Extract the [x, y] coordinate from the center of the cell holding the provided text.  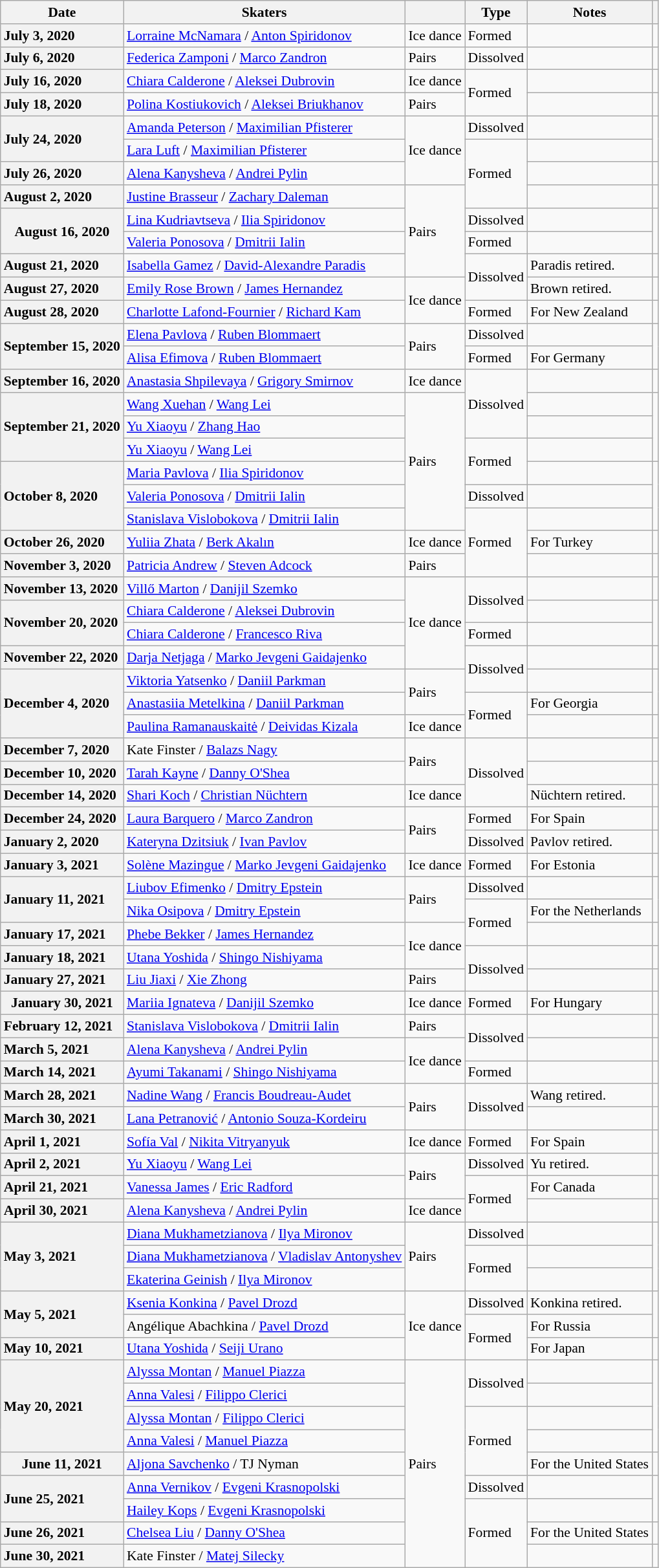
May 10, 2021 [62, 1349]
Notes [590, 12]
January 3, 2021 [62, 865]
Darja Netjaga / Marko Jevgeni Gaidajenko [264, 658]
September 16, 2020 [62, 381]
Anna Valesi / Manuel Piazza [264, 1441]
Kate Finster / Balazs Nagy [264, 750]
Angélique Abachkina / Pavel Drozd [264, 1326]
January 30, 2021 [62, 1003]
Anastasia Shpilevaya / Grigory Smirnov [264, 381]
Federica Zamponi / Marco Zandron [264, 58]
July 3, 2020 [62, 36]
Villő Marton / Danijil Szemko [264, 589]
Type [496, 12]
Aljona Savchenko / TJ Nyman [264, 1465]
December 24, 2020 [62, 819]
For New Zealand [590, 312]
Pavlov retired. [590, 842]
For Japan [590, 1349]
Lorraine McNamara / Anton Spiridonov [264, 36]
Elena Pavlova / Ruben Blommaert [264, 335]
May 3, 2021 [62, 1256]
Skaters [264, 12]
April 30, 2021 [62, 1211]
Vanessa James / Eric Radford [264, 1188]
December 4, 2020 [62, 704]
March 30, 2021 [62, 1118]
Amanda Peterson / Maximilian Pfisterer [264, 127]
Charlotte Lafond-Fournier / Richard Kam [264, 312]
Anna Vernikov / Evgeni Krasnopolski [264, 1487]
July 26, 2020 [62, 174]
For Germany [590, 358]
July 18, 2020 [62, 105]
For Turkey [590, 543]
Laura Barquero / Marco Zandron [264, 819]
June 26, 2021 [62, 1533]
For Estonia [590, 865]
Solène Mazingue / Marko Jevgeni Gaidajenko [264, 865]
Viktoria Yatsenko / Daniil Parkman [264, 681]
August 21, 2020 [62, 266]
May 20, 2021 [62, 1406]
Yu retired. [590, 1164]
August 28, 2020 [62, 312]
January 2, 2020 [62, 842]
Paradis retired. [590, 266]
Lana Petranović / Antonio Souza-Kordeiru [264, 1118]
Shari Koch / Christian Nüchtern [264, 796]
January 17, 2021 [62, 934]
January 18, 2021 [62, 957]
Nüchtern retired. [590, 796]
Emily Rose Brown / James Hernandez [264, 289]
Kate Finster / Matej Silecky [264, 1556]
August 2, 2020 [62, 197]
Sofía Val / Nikita Vitryanyuk [264, 1142]
For Russia [590, 1326]
Konkina retired. [590, 1303]
December 14, 2020 [62, 796]
Kateryna Dzitsiuk / Ivan Pavlov [264, 842]
Alisa Efimova / Ruben Blommaert [264, 358]
Anna Valesi / Filippo Clerici [264, 1395]
Ksenia Konkina / Pavel Drozd [264, 1303]
Isabella Gamez / David-Alexandre Paradis [264, 266]
Diana Mukhametzianova / Ilya Mironov [264, 1234]
Anastasiia Metelkina / Daniil Parkman [264, 704]
Phebe Bekker / James Hernandez [264, 934]
November 22, 2020 [62, 658]
July 16, 2020 [62, 82]
August 16, 2020 [62, 232]
January 11, 2021 [62, 899]
March 28, 2021 [62, 1096]
July 6, 2020 [62, 58]
June 11, 2021 [62, 1465]
Utana Yoshida / Seiji Urano [264, 1349]
Polina Kostiukovich / Aleksei Briukhanov [264, 105]
Chelsea Liu / Danny O'Shea [264, 1533]
Chiara Calderone / Francesco Riva [264, 635]
April 1, 2021 [62, 1142]
Tarah Kayne / Danny O'Shea [264, 773]
For Canada [590, 1188]
Ekaterina Geinish / Ilya Mironov [264, 1280]
August 27, 2020 [62, 289]
Yuliia Zhata / Berk Akalın [264, 543]
Nadine Wang / Francis Boudreau-Audet [264, 1096]
Justine Brasseur / Zachary Daleman [264, 197]
Alyssa Montan / Manuel Piazza [264, 1372]
June 30, 2021 [62, 1556]
November 20, 2020 [62, 622]
Patricia Andrew / Steven Adcock [264, 565]
Date [62, 12]
Maria Pavlova / Ilia Spiridonov [264, 474]
Utana Yoshida / Shingo Nishiyama [264, 957]
December 10, 2020 [62, 773]
Lara Luft / Maximilian Pfisterer [264, 151]
Brown retired. [590, 289]
March 14, 2021 [62, 1073]
April 2, 2021 [62, 1164]
Wang Xuehan / Wang Lei [264, 404]
For Georgia [590, 704]
Diana Mukhametzianova / Vladislav Antonyshev [264, 1257]
October 26, 2020 [62, 543]
July 24, 2020 [62, 138]
Ayumi Takanami / Shingo Nishiyama [264, 1073]
April 21, 2021 [62, 1188]
Lina Kudriavtseva / Ilia Spiridonov [264, 220]
Mariia Ignateva / Danijil Szemko [264, 1003]
Liu Jiaxi / Xie Zhong [264, 980]
Paulina Ramanauskaitė / Deividas Kizala [264, 727]
September 21, 2020 [62, 427]
October 8, 2020 [62, 497]
December 7, 2020 [62, 750]
March 5, 2021 [62, 1049]
Alyssa Montan / Filippo Clerici [264, 1418]
January 27, 2021 [62, 980]
May 5, 2021 [62, 1314]
For the Netherlands [590, 911]
Hailey Kops / Evgeni Krasnopolski [264, 1510]
Nika Osipova / Dmitry Epstein [264, 911]
Yu Xiaoyu / Zhang Hao [264, 427]
Liubov Efimenko / Dmitry Epstein [264, 888]
November 13, 2020 [62, 589]
February 12, 2021 [62, 1027]
For Hungary [590, 1003]
November 3, 2020 [62, 565]
June 25, 2021 [62, 1498]
September 15, 2020 [62, 347]
Wang retired. [590, 1096]
